Capture the cell that displays the provided text and extract its [x, y] central coordinate. 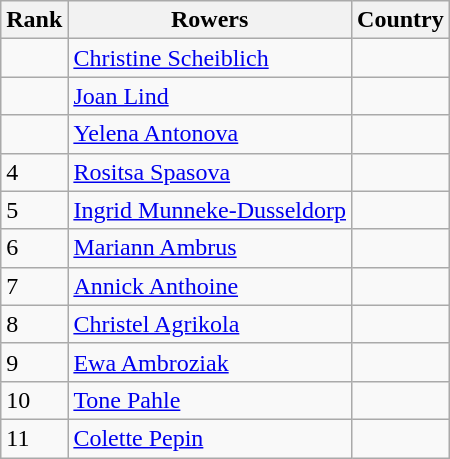
10 [34, 400]
Christine Scheiblich [210, 58]
5 [34, 210]
Annick Anthoine [210, 286]
4 [34, 172]
9 [34, 362]
Rank [34, 20]
Joan Lind [210, 96]
7 [34, 286]
Rositsa Spasova [210, 172]
11 [34, 438]
Christel Agrikola [210, 324]
Ewa Ambroziak [210, 362]
Tone Pahle [210, 400]
Yelena Antonova [210, 134]
Rowers [210, 20]
Ingrid Munneke-Dusseldorp [210, 210]
Mariann Ambrus [210, 248]
6 [34, 248]
Colette Pepin [210, 438]
8 [34, 324]
Country [401, 20]
